Detect which cell encompasses the target text, then output its (x, y) center coordinate. 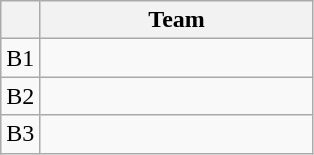
Team (177, 20)
B2 (20, 96)
B1 (20, 58)
B3 (20, 134)
